Provide the [x, y] coordinate of the cell's center where the given text is located.  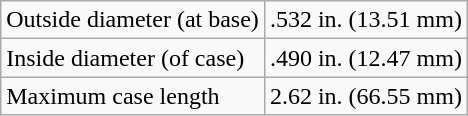
.490 in. (12.47 mm) [366, 58]
Outside diameter (at base) [133, 20]
2.62 in. (66.55 mm) [366, 96]
.532 in. (13.51 mm) [366, 20]
Inside diameter (of case) [133, 58]
Maximum case length [133, 96]
